Detect which cell encompasses the target text, then output its (x, y) center coordinate. 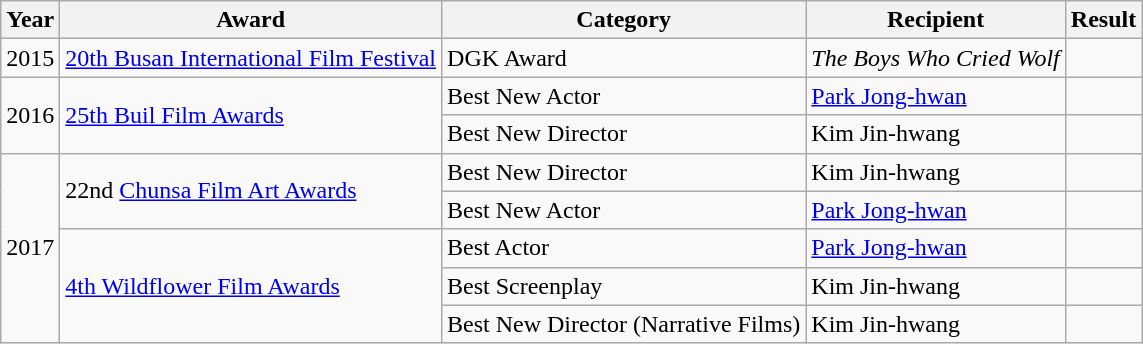
Award (251, 20)
22nd Chunsa Film Art Awards (251, 191)
2016 (30, 115)
Recipient (936, 20)
20th Busan International Film Festival (251, 58)
Best New Director (Narrative Films) (624, 324)
Year (30, 20)
Best Screenplay (624, 286)
Category (624, 20)
Result (1103, 20)
Best Actor (624, 248)
4th Wildflower Film Awards (251, 286)
25th Buil Film Awards (251, 115)
DGK Award (624, 58)
2015 (30, 58)
2017 (30, 248)
The Boys Who Cried Wolf (936, 58)
